Pinpoint the cell where the given text exists, returning its (x, y) midpoint coordinate. 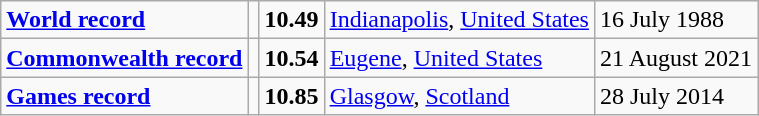
Games record (124, 96)
Eugene, United States (459, 58)
World record (124, 20)
10.85 (292, 96)
10.49 (292, 20)
10.54 (292, 58)
28 July 2014 (676, 96)
Indianapolis, United States (459, 20)
Glasgow, Scotland (459, 96)
Commonwealth record (124, 58)
21 August 2021 (676, 58)
16 July 1988 (676, 20)
